Provide the [x, y] coordinate of the cell's center where the given text is located.  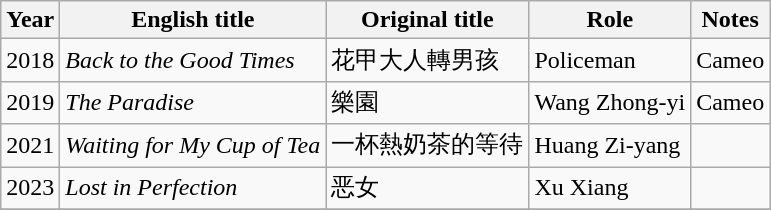
Year [30, 20]
樂園 [428, 102]
2019 [30, 102]
The Paradise [193, 102]
一杯熱奶茶的等待 [428, 146]
Notes [730, 20]
Xu Xiang [610, 188]
恶女 [428, 188]
2018 [30, 60]
Role [610, 20]
2021 [30, 146]
Back to the Good Times [193, 60]
English title [193, 20]
Huang Zi-yang [610, 146]
Policeman [610, 60]
Lost in Perfection [193, 188]
Wang Zhong-yi [610, 102]
Waiting for My Cup of Tea [193, 146]
Original title [428, 20]
2023 [30, 188]
花甲大人轉男孩 [428, 60]
